Capture the cell that displays the provided text and extract its [X, Y] central coordinate. 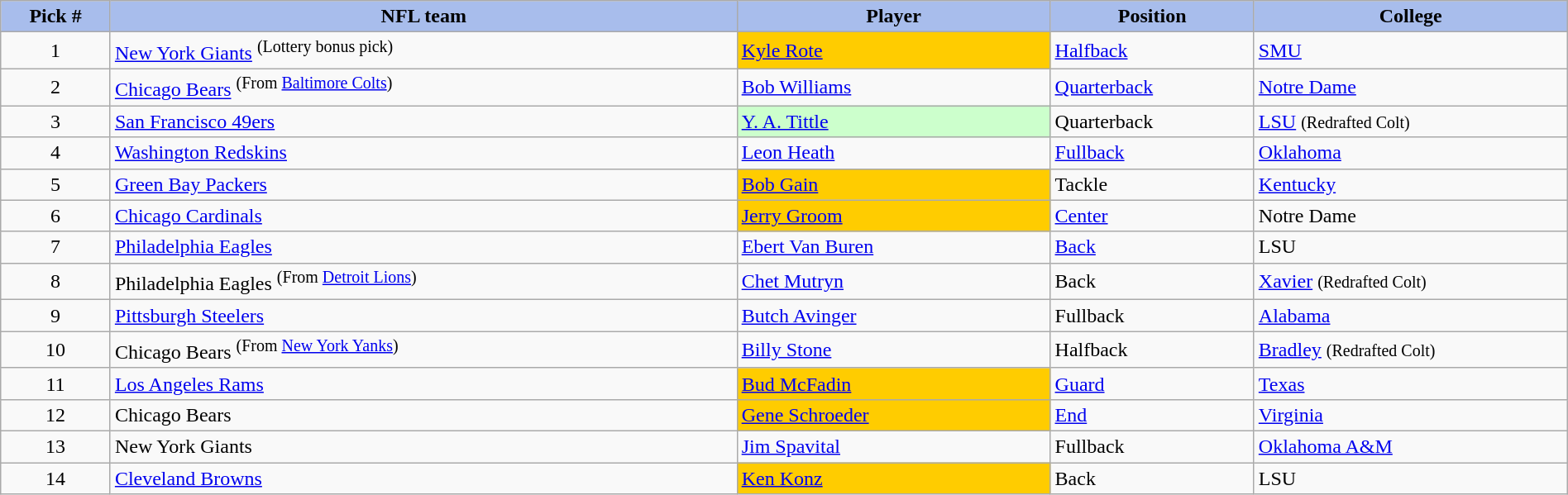
Chicago Cardinals [423, 216]
LSU (Redrafted Colt) [1411, 121]
NFL team [423, 17]
Cleveland Browns [423, 478]
2 [56, 88]
College [1411, 17]
Chet Mutryn [893, 281]
Pittsburgh Steelers [423, 316]
Billy Stone [893, 350]
7 [56, 247]
Center [1152, 216]
Chicago Bears [423, 415]
Texas [1411, 383]
Virginia [1411, 415]
Kyle Rote [893, 51]
Xavier (Redrafted Colt) [1411, 281]
5 [56, 184]
Jim Spavital [893, 447]
14 [56, 478]
Chicago Bears (From Baltimore Colts) [423, 88]
Kentucky [1411, 184]
6 [56, 216]
Bradley (Redrafted Colt) [1411, 350]
Bob Gain [893, 184]
End [1152, 415]
Alabama [1411, 316]
Gene Schroeder [893, 415]
Leon Heath [893, 153]
Tackle [1152, 184]
Jerry Groom [893, 216]
12 [56, 415]
Y. A. Tittle [893, 121]
9 [56, 316]
Guard [1152, 383]
Los Angeles Rams [423, 383]
SMU [1411, 51]
Bud McFadin [893, 383]
New York Giants [423, 447]
Oklahoma A&M [1411, 447]
Philadelphia Eagles [423, 247]
Position [1152, 17]
Green Bay Packers [423, 184]
Chicago Bears (From New York Yanks) [423, 350]
1 [56, 51]
Washington Redskins [423, 153]
4 [56, 153]
Bob Williams [893, 88]
San Francisco 49ers [423, 121]
Player [893, 17]
8 [56, 281]
Pick # [56, 17]
11 [56, 383]
Butch Avinger [893, 316]
10 [56, 350]
3 [56, 121]
Ken Konz [893, 478]
Oklahoma [1411, 153]
Philadelphia Eagles (From Detroit Lions) [423, 281]
Ebert Van Buren [893, 247]
13 [56, 447]
New York Giants (Lottery bonus pick) [423, 51]
